Provide the (x, y) coordinate of the cell's center where the given text is located.  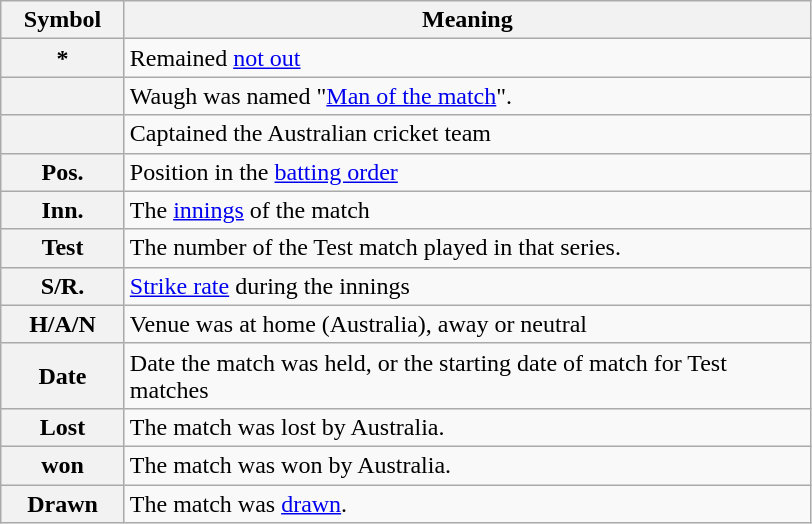
Drawn (63, 503)
The innings of the match (467, 210)
Strike rate during the innings (467, 286)
Venue was at home (Australia), away or neutral (467, 324)
Lost (63, 427)
Waugh was named "Man of the match". (467, 96)
Position in the batting order (467, 172)
won (63, 465)
The match was won by Australia. (467, 465)
Date (63, 376)
The match was lost by Australia. (467, 427)
Inn. (63, 210)
Symbol (63, 20)
The number of the Test match played in that series. (467, 248)
Test (63, 248)
* (63, 58)
The match was drawn. (467, 503)
Meaning (467, 20)
H/A/N (63, 324)
Date the match was held, or the starting date of match for Test matches (467, 376)
Remained not out (467, 58)
Pos. (63, 172)
Captained the Australian cricket team (467, 134)
S/R. (63, 286)
